Find where the given text appears and provide that cell's center as [X, Y] coordinate. 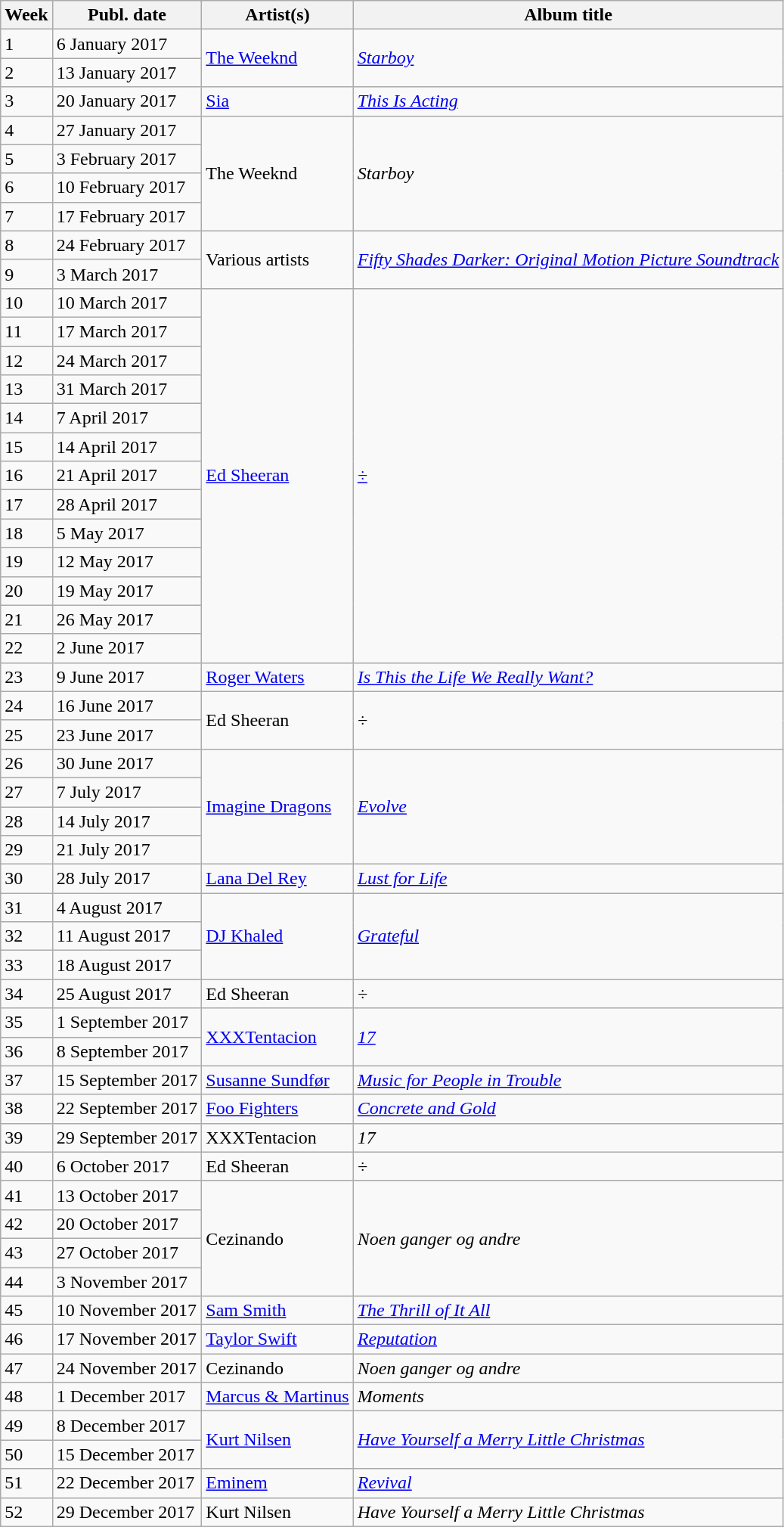
26 May 2017 [127, 619]
27 October 2017 [127, 1252]
Sia [277, 101]
30 June 2017 [127, 763]
17 November 2017 [127, 1339]
10 [26, 303]
12 [26, 361]
7 April 2017 [127, 418]
12 May 2017 [127, 562]
28 July 2017 [127, 879]
46 [26, 1339]
30 [26, 879]
9 June 2017 [127, 677]
Lana Del Rey [277, 879]
29 September 2017 [127, 1137]
26 [26, 763]
Album title [569, 15]
13 [26, 390]
18 [26, 533]
DJ Khaled [277, 936]
24 February 2017 [127, 245]
11 August 2017 [127, 936]
14 April 2017 [127, 447]
19 [26, 562]
5 May 2017 [127, 533]
48 [26, 1397]
35 [26, 1023]
31 [26, 908]
This Is Acting [569, 101]
47 [26, 1368]
Reputation [569, 1339]
18 August 2017 [127, 965]
Is This the Life We Really Want? [569, 677]
10 February 2017 [127, 188]
The Thrill of It All [569, 1311]
Foo Fighters [277, 1109]
24 November 2017 [127, 1368]
10 March 2017 [127, 303]
45 [26, 1311]
50 [26, 1454]
25 [26, 734]
Week [26, 15]
20 January 2017 [127, 101]
6 October 2017 [127, 1166]
Susanne Sundfør [277, 1080]
34 [26, 994]
22 September 2017 [127, 1109]
4 August 2017 [127, 908]
31 March 2017 [127, 390]
Imagine Dragons [277, 806]
Eminem [277, 1483]
21 July 2017 [127, 850]
13 January 2017 [127, 73]
51 [26, 1483]
Artist(s) [277, 15]
25 August 2017 [127, 994]
7 July 2017 [127, 792]
36 [26, 1051]
15 [26, 447]
3 February 2017 [127, 159]
17 March 2017 [127, 331]
1 December 2017 [127, 1397]
3 March 2017 [127, 274]
1 [26, 44]
2 [26, 73]
49 [26, 1426]
28 April 2017 [127, 504]
Roger Waters [277, 677]
20 [26, 591]
Marcus & Martinus [277, 1397]
Moments [569, 1397]
15 December 2017 [127, 1454]
21 April 2017 [127, 476]
7 [26, 216]
4 [26, 130]
Sam Smith [277, 1311]
11 [26, 331]
24 [26, 706]
Evolve [569, 806]
Revival [569, 1483]
5 [26, 159]
42 [26, 1224]
43 [26, 1252]
41 [26, 1195]
1 September 2017 [127, 1023]
Fifty Shades Darker: Original Motion Picture Soundtrack [569, 259]
24 March 2017 [127, 361]
21 [26, 619]
32 [26, 936]
16 [26, 476]
40 [26, 1166]
23 [26, 677]
6 [26, 188]
Taylor Swift [277, 1339]
8 December 2017 [127, 1426]
3 [26, 101]
14 July 2017 [127, 821]
29 December 2017 [127, 1512]
Lust for Life [569, 879]
27 January 2017 [127, 130]
29 [26, 850]
16 June 2017 [127, 706]
9 [26, 274]
52 [26, 1512]
20 October 2017 [127, 1224]
44 [26, 1282]
Concrete and Gold [569, 1109]
Various artists [277, 259]
6 January 2017 [127, 44]
28 [26, 821]
22 [26, 648]
8 September 2017 [127, 1051]
10 November 2017 [127, 1311]
37 [26, 1080]
22 December 2017 [127, 1483]
23 June 2017 [127, 734]
14 [26, 418]
15 September 2017 [127, 1080]
17 February 2017 [127, 216]
8 [26, 245]
Grateful [569, 936]
13 October 2017 [127, 1195]
39 [26, 1137]
2 June 2017 [127, 648]
Music for People in Trouble [569, 1080]
33 [26, 965]
Publ. date [127, 15]
27 [26, 792]
3 November 2017 [127, 1282]
19 May 2017 [127, 591]
38 [26, 1109]
